Determine the (x, y) coordinate at the center of the cell enclosing the given text.  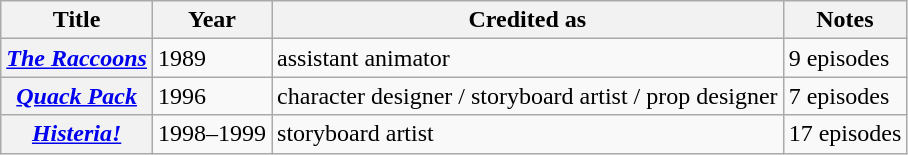
Notes (845, 20)
1998–1999 (212, 134)
1996 (212, 96)
17 episodes (845, 134)
1989 (212, 58)
9 episodes (845, 58)
character designer / storyboard artist / prop designer (528, 96)
The Raccoons (77, 58)
Title (77, 20)
Credited as (528, 20)
assistant animator (528, 58)
Year (212, 20)
storyboard artist (528, 134)
Histeria! (77, 134)
Quack Pack (77, 96)
7 episodes (845, 96)
